Locate the cell with the specified text and output its (x, y) center coordinate. 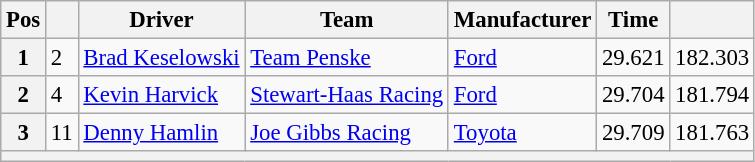
29.704 (634, 95)
3 (24, 133)
4 (62, 95)
Brad Keselowski (162, 58)
181.794 (712, 95)
Driver (162, 20)
Toyota (522, 133)
11 (62, 133)
181.763 (712, 133)
29.621 (634, 58)
Joe Gibbs Racing (347, 133)
Denny Hamlin (162, 133)
29.709 (634, 133)
1 (24, 58)
Team Penske (347, 58)
Manufacturer (522, 20)
Time (634, 20)
Stewart-Haas Racing (347, 95)
Team (347, 20)
Kevin Harvick (162, 95)
Pos (24, 20)
182.303 (712, 58)
